Extract the [x, y] coordinate from the center of the cell holding the provided text.  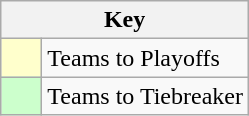
Teams to Playoffs [146, 58]
Teams to Tiebreaker [146, 96]
Key [125, 20]
